Extract the [x, y] coordinate from the center of the cell holding the provided text.  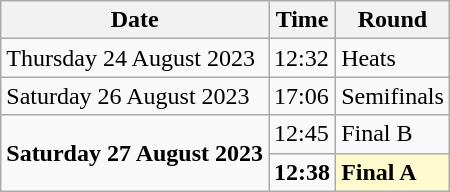
Thursday 24 August 2023 [135, 58]
12:45 [302, 134]
Time [302, 20]
17:06 [302, 96]
Round [393, 20]
Saturday 26 August 2023 [135, 96]
Semifinals [393, 96]
Date [135, 20]
Saturday 27 August 2023 [135, 153]
Heats [393, 58]
12:32 [302, 58]
Final B [393, 134]
12:38 [302, 172]
Final A [393, 172]
